Locate the cell with the specified text and output its (x, y) center coordinate. 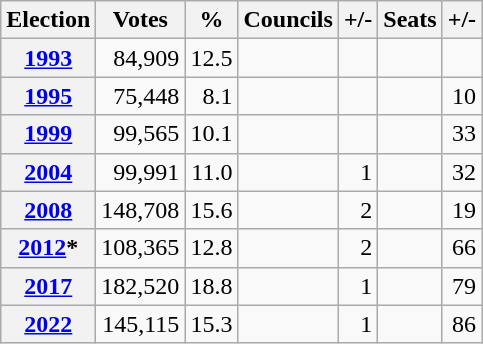
12.5 (212, 58)
2017 (48, 286)
15.3 (212, 324)
19 (462, 210)
15.6 (212, 210)
18.8 (212, 286)
2012* (48, 248)
148,708 (140, 210)
99,565 (140, 134)
182,520 (140, 286)
Election (48, 20)
145,115 (140, 324)
66 (462, 248)
108,365 (140, 248)
2004 (48, 172)
10 (462, 96)
1993 (48, 58)
2008 (48, 210)
1999 (48, 134)
1995 (48, 96)
86 (462, 324)
79 (462, 286)
75,448 (140, 96)
% (212, 20)
11.0 (212, 172)
12.8 (212, 248)
32 (462, 172)
2022 (48, 324)
33 (462, 134)
10.1 (212, 134)
8.1 (212, 96)
Councils (288, 20)
99,991 (140, 172)
Seats (410, 20)
84,909 (140, 58)
Votes (140, 20)
